Pinpoint the cell where the given text exists, returning its [x, y] midpoint coordinate. 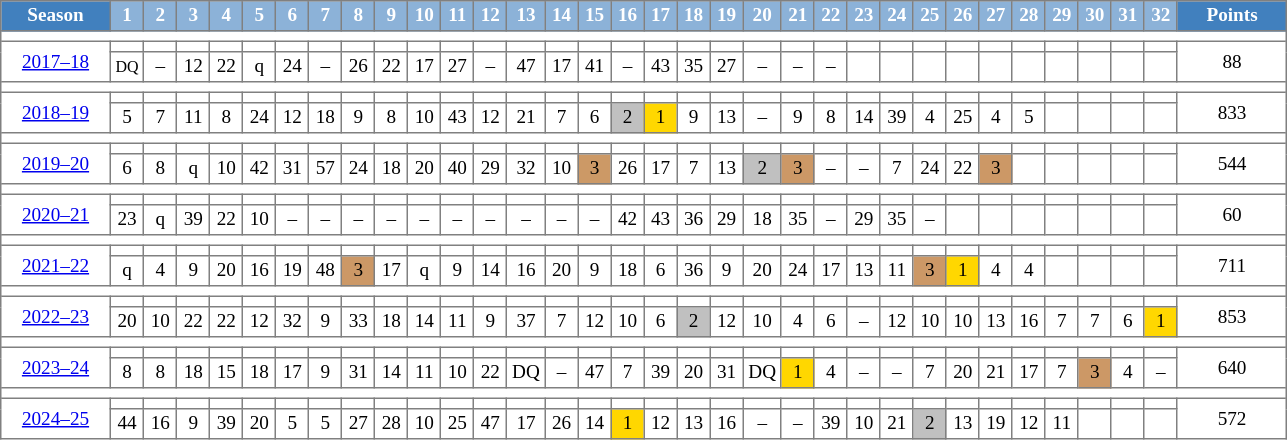
2017–18 [56, 61]
48 [326, 271]
57 [326, 169]
2019–20 [56, 163]
41 [594, 67]
44 [127, 424]
37 [526, 322]
640 [1232, 367]
853 [1232, 316]
2020–21 [56, 214]
2024–25 [56, 418]
711 [1232, 265]
2021–22 [56, 265]
Season [56, 16]
2022–23 [56, 316]
33 [358, 322]
88 [1232, 61]
572 [1232, 418]
40 [458, 169]
60 [1232, 214]
544 [1232, 163]
2018–19 [56, 112]
Points [1232, 16]
30 [1094, 16]
833 [1232, 112]
2023–24 [56, 367]
